Find where the given text appears and provide that cell's center as (X, Y) coordinate. 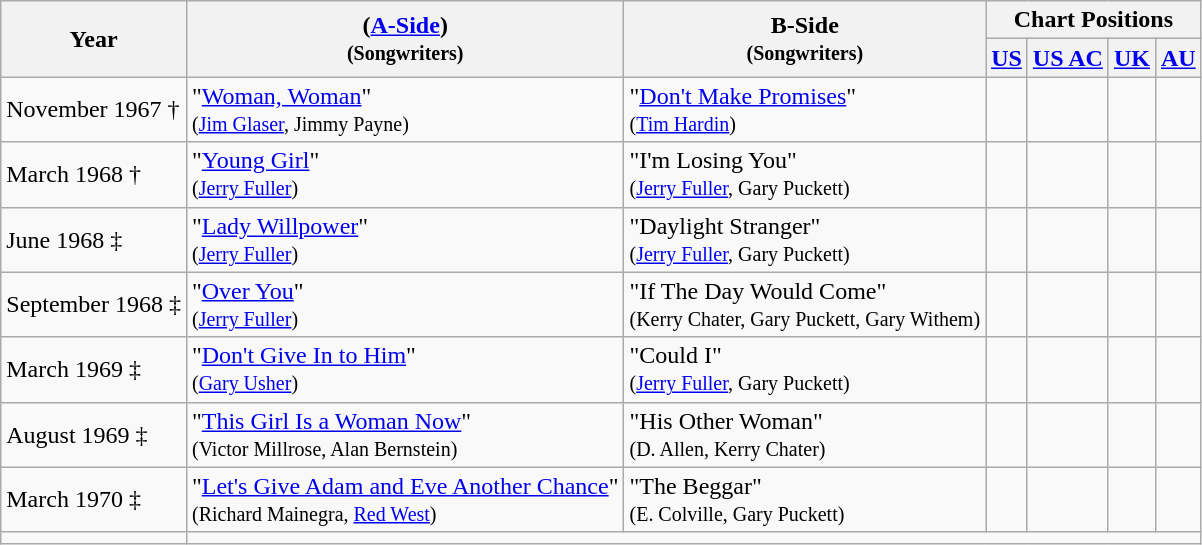
"Let's Give Adam and Eve Another Chance"(Richard Mainegra, Red West) (405, 500)
March 1968 † (94, 174)
(A-Side)(Songwriters) (405, 39)
"This Girl Is a Woman Now"(Victor Millrose, Alan Bernstein) (405, 434)
"Woman, Woman"(Jim Glaser, Jimmy Payne) (405, 110)
US AC (1068, 58)
"Over You"(Jerry Fuller) (405, 304)
B-Side(Songwriters) (805, 39)
March 1970 ‡ (94, 500)
"Lady Willpower"(Jerry Fuller) (405, 240)
"If The Day Would Come"(Kerry Chater, Gary Puckett, Gary Withem) (805, 304)
"Young Girl"(Jerry Fuller) (405, 174)
"I'm Losing You"(Jerry Fuller, Gary Puckett) (805, 174)
Year (94, 39)
US (1007, 58)
June 1968 ‡ (94, 240)
UK (1132, 58)
Chart Positions (1094, 20)
"Daylight Stranger"(Jerry Fuller, Gary Puckett) (805, 240)
March 1969 ‡ (94, 370)
November 1967 † (94, 110)
"Could I"(Jerry Fuller, Gary Puckett) (805, 370)
"The Beggar"(E. Colville, Gary Puckett) (805, 500)
"His Other Woman"(D. Allen, Kerry Chater) (805, 434)
AU (1178, 58)
August 1969 ‡ (94, 434)
"Don't Make Promises"(Tim Hardin) (805, 110)
"Don't Give In to Him"(Gary Usher) (405, 370)
September 1968 ‡ (94, 304)
